Capture the cell that displays the provided text and extract its (X, Y) central coordinate. 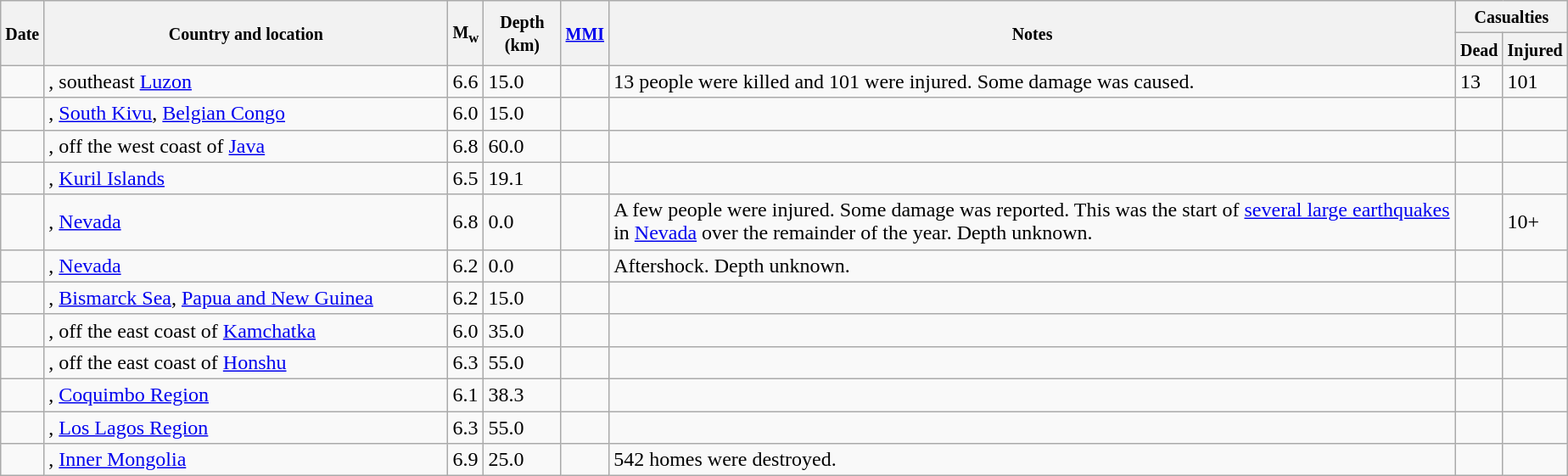
6.9 (466, 460)
, southeast Luzon (246, 81)
60.0 (523, 146)
, Bismarck Sea, Papua and New Guinea (246, 298)
, South Kivu, Belgian Congo (246, 114)
6.1 (466, 395)
Dead (1479, 49)
, Inner Mongolia (246, 460)
, Coquimbo Region (246, 395)
10+ (1535, 222)
542 homes were destroyed. (1033, 460)
, Los Lagos Region (246, 427)
6.6 (466, 81)
25.0 (523, 460)
, off the east coast of Honshu (246, 362)
13 (1479, 81)
13 people were killed and 101 were injured. Some damage was caused. (1033, 81)
Depth (km) (523, 33)
Aftershock. Depth unknown. (1033, 266)
Casualties (1511, 17)
Notes (1033, 33)
35.0 (523, 330)
MMI (585, 33)
Mw (466, 33)
6.5 (466, 178)
, Kuril Islands (246, 178)
Country and location (246, 33)
Injured (1535, 49)
, off the east coast of Kamchatka (246, 330)
101 (1535, 81)
, off the west coast of Java (246, 146)
19.1 (523, 178)
38.3 (523, 395)
Date (22, 33)
